Find where the given text appears and provide that cell's center as [x, y] coordinate. 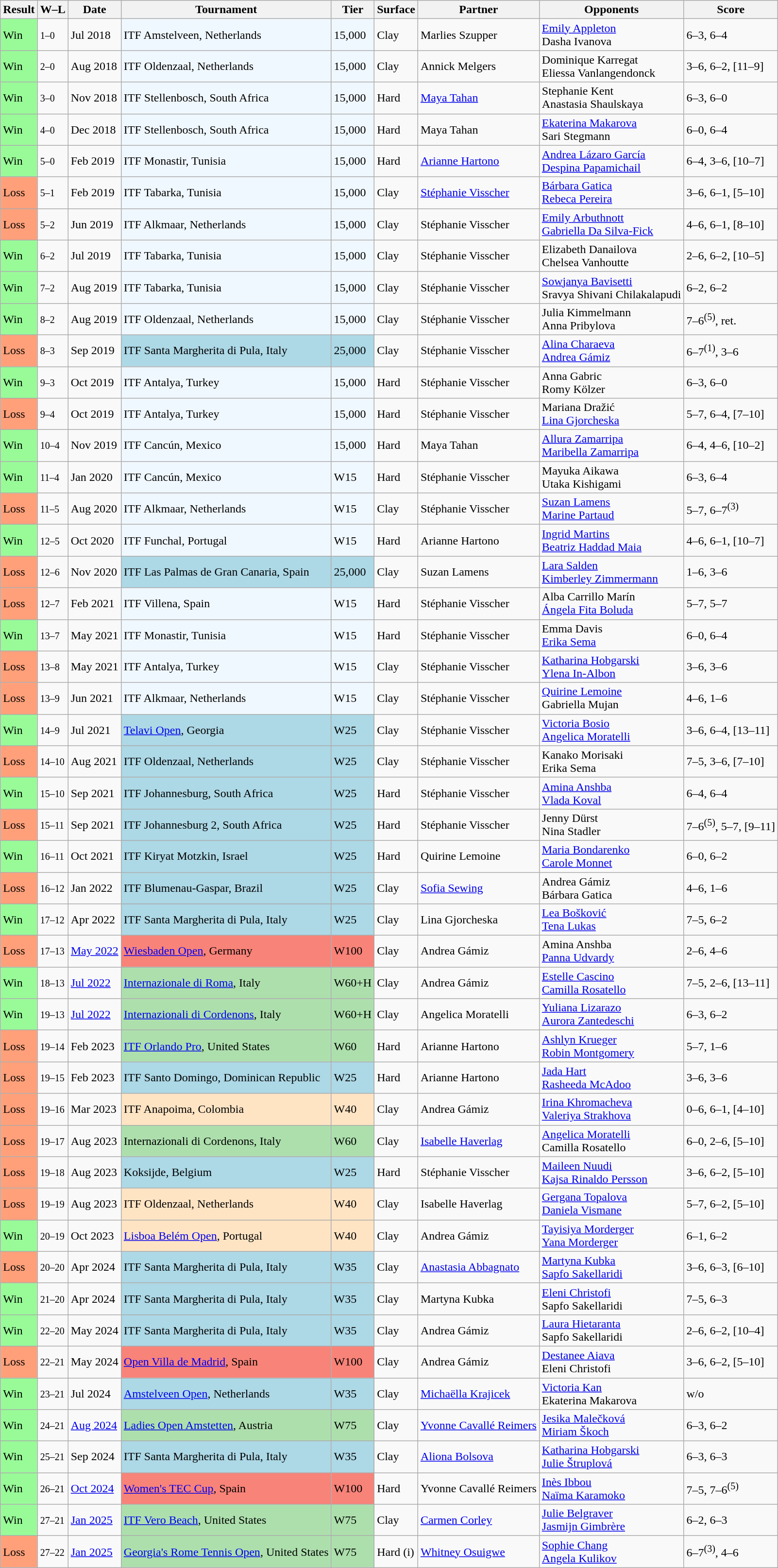
0–6, 6–1, [4–10] [730, 1109]
6–4, 6–4 [730, 793]
Jul 2019 [94, 256]
Jun 2021 [94, 699]
21–20 [52, 1299]
Victoria Bosio Angelica Moratelli [611, 730]
Date [94, 10]
Quirine Lemoine Gabriella Mujan [611, 699]
W–L [52, 10]
Angelica Moratelli Camilla Rosatello [611, 1141]
ITF Villena, Spain [226, 603]
1–6, 3–6 [730, 572]
Score [730, 10]
Anna Gabric Romy Kölzer [611, 382]
Suzan Lamens Marine Partaud [611, 509]
Tier [353, 10]
23–21 [52, 1393]
ITF Orlando Pro, United States [226, 1046]
19–15 [52, 1077]
19–19 [52, 1204]
16–11 [52, 856]
Oct 2024 [94, 1488]
6–1, 6–2 [730, 1236]
Ladies Open Amstetten, Austria [226, 1425]
15–11 [52, 825]
Lara Salden Kimberley Zimmermann [611, 572]
3–6, 6–3, [6–10] [730, 1267]
w/o [730, 1393]
2–6, 6–2, [10–5] [730, 256]
Victoria Kan Ekaterina Makarova [611, 1393]
7–6(5), 5–7, [9–11] [730, 825]
ITF Vero Beach, United States [226, 1520]
ITF Blumenau-Gaspar, Brazil [226, 888]
Laura Hietaranta Sapfo Sakellaridi [611, 1330]
Aug 2024 [94, 1425]
Koksijde, Belgium [226, 1173]
Tayisiya Morderger Yana Morderger [611, 1236]
Martyna Kubka Sapfo Sakellaridi [611, 1267]
3–6, 6–1, [5–10] [730, 192]
Mariana Dražić Lina Gjorcheska [611, 414]
6–0, 2–6, [5–10] [730, 1141]
Oct 2020 [94, 540]
3–6, 6–4, [13–11] [730, 730]
Jun 2019 [94, 224]
Jada Hart Rasheeda McAdoo [611, 1077]
7–5, 2–6, [13–11] [730, 983]
5–7, 5–7 [730, 603]
Andrea Lázaro García Despina Papamichail [611, 161]
11–5 [52, 509]
Michaëlla Krajicek [478, 1393]
14–9 [52, 730]
5–7, 6–2, [5–10] [730, 1204]
7–5, 6–3 [730, 1299]
6–0, 6–2 [730, 856]
Amina Anshba Vlada Koval [611, 793]
Estelle Cascino Camilla Rosatello [611, 983]
Nov 2020 [94, 572]
Inès Ibbou Naïma Karamoko [611, 1488]
Martyna Kubka [478, 1299]
Jenny Dürst Nina Stadler [611, 825]
9–3 [52, 382]
Sophie Chang Angela Kulikov [611, 1551]
17–13 [52, 951]
Julia Kimmelmann Anna Pribylova [611, 319]
Mar 2023 [94, 1109]
Stephanie Kent Anastasia Shaulskaya [611, 98]
May 2022 [94, 951]
Suzan Lamens [478, 572]
Women's TEC Cup, Spain [226, 1488]
Yuliana Lizarazo Aurora Zantedeschi [611, 1014]
19–14 [52, 1046]
2–6, 4–6 [730, 951]
Result [19, 10]
5–7, 1–6 [730, 1046]
Amstelveen Open, Netherlands [226, 1393]
10–4 [52, 446]
Oct 2021 [94, 856]
Destanee Aiava Eleni Christofi [611, 1362]
Katharina Hobgarski Ylena In-Albon [611, 666]
25–21 [52, 1457]
Jul 2024 [94, 1393]
ITF Santo Domingo, Dominican Republic [226, 1077]
Hard (i) [396, 1551]
Gergana Topalova Daniela Vismane [611, 1204]
Telavi Open, Georgia [226, 730]
6–4, 3–6, [10–7] [730, 161]
Jan 2022 [94, 888]
Kanako Morisaki Erika Sema [611, 762]
14–10 [52, 762]
13–7 [52, 635]
15–10 [52, 793]
Ekaterina Makarova Sari Stegmann [611, 129]
Emily Arbuthnott Gabriella Da Silva-Fick [611, 224]
5–0 [52, 161]
Katharina Hobgarski Julie Štruplová [611, 1457]
1–0 [52, 35]
8–3 [52, 351]
ITF Funchal, Portugal [226, 540]
Marlies Szupper [478, 35]
Sep 2024 [94, 1457]
Lisboa Belém Open, Portugal [226, 1236]
Feb 2021 [94, 603]
22–20 [52, 1330]
Apr 2022 [94, 920]
ITF Johannesburg, South Africa [226, 793]
Internazionale di Roma, Italy [226, 983]
7–5, 7–6(5) [730, 1488]
Aliona Bolsova [478, 1457]
8–2 [52, 319]
20–19 [52, 1236]
12–6 [52, 572]
Emma Davis Erika Sema [611, 635]
Jul 2021 [94, 730]
6–2 [52, 256]
Sofia Sewing [478, 888]
ITF Kiryat Motzkin, Israel [226, 856]
Georgia's Rome Tennis Open, United States [226, 1551]
6–7(1), 3–6 [730, 351]
Irina Khromacheva Valeriya Strakhova [611, 1109]
Jan 2020 [94, 477]
6–4, 4–6, [10–2] [730, 446]
7–6(5), ret. [730, 319]
Maria Bondarenko Carole Monnet [611, 856]
4–0 [52, 129]
Andrea Gámiz Bárbara Gatica [611, 888]
7–2 [52, 288]
18–13 [52, 983]
12–5 [52, 540]
9–4 [52, 414]
Julie Belgraver Jasmijn Gimbrère [611, 1520]
13–8 [52, 666]
Aug 2020 [94, 509]
17–12 [52, 920]
Wiesbaden Open, Germany [226, 951]
12–7 [52, 603]
Eleni Christofi Sapfo Sakellaridi [611, 1299]
6–2, 6–2 [730, 288]
ITF Anapoima, Colombia [226, 1109]
Anastasia Abbagnato [478, 1267]
19–18 [52, 1173]
24–21 [52, 1425]
Partner [478, 10]
Aug 2018 [94, 66]
2–6, 6–2, [10–4] [730, 1330]
5–7, 6–4, [7–10] [730, 414]
Amina Anshba Panna Udvardy [611, 951]
2–0 [52, 66]
5–2 [52, 224]
Quirine Lemoine [478, 856]
4–6, 6–1, [10–7] [730, 540]
Alina Charaeva Andrea Gámiz [611, 351]
Surface [396, 10]
ITF Johannesburg 2, South Africa [226, 825]
Alba Carrillo Marín Ángela Fita Boluda [611, 603]
6–2, 6–3 [730, 1520]
Nov 2019 [94, 446]
11–4 [52, 477]
Annick Melgers [478, 66]
Bárbara Gatica Rebeca Pereira [611, 192]
Maileen Nuudi Kajsa Rinaldo Persson [611, 1173]
19–13 [52, 1014]
Mayuka Aikawa Utaka Kishigami [611, 477]
ITF Amstelveen, Netherlands [226, 35]
Emily Appleton Dasha Ivanova [611, 35]
Dominique Karregat Eliessa Vanlangendonck [611, 66]
Aug 2021 [94, 762]
Opponents [611, 10]
5–7, 6–7(3) [730, 509]
Jul 2018 [94, 35]
4–6, 6–1, [8–10] [730, 224]
27–22 [52, 1551]
Tournament [226, 10]
Carmen Corley [478, 1520]
6–3, 6–3 [730, 1457]
27–21 [52, 1520]
Dec 2018 [94, 129]
26–21 [52, 1488]
Whitney Osuigwe [478, 1551]
Jesika Malečková Miriam Škoch [611, 1425]
Ingrid Martins Beatriz Haddad Maia [611, 540]
Allura Zamarripa Maribella Zamarripa [611, 446]
20–20 [52, 1267]
5–1 [52, 192]
Open Villa de Madrid, Spain [226, 1362]
Lina Gjorcheska [478, 920]
3–6, 6–2, [11–9] [730, 66]
6–7(3), 4–6 [730, 1551]
16–12 [52, 888]
ITF Las Palmas de Gran Canaria, Spain [226, 572]
3–0 [52, 98]
Nov 2018 [94, 98]
19–17 [52, 1141]
Ashlyn Krueger Robin Montgomery [611, 1046]
19–16 [52, 1109]
7–5, 6–2 [730, 920]
Elizabeth Danailova Chelsea Vanhoutte [611, 256]
7–5, 3–6, [7–10] [730, 762]
22–21 [52, 1362]
Angelica Moratelli [478, 1014]
13–9 [52, 699]
Oct 2023 [94, 1236]
Sowjanya Bavisetti Sravya Shivani Chilakalapudi [611, 288]
Lea Bošković Tena Lukas [611, 920]
Sep 2019 [94, 351]
